Search for the cell housing the specified text and yield its (x, y) center coordinate. 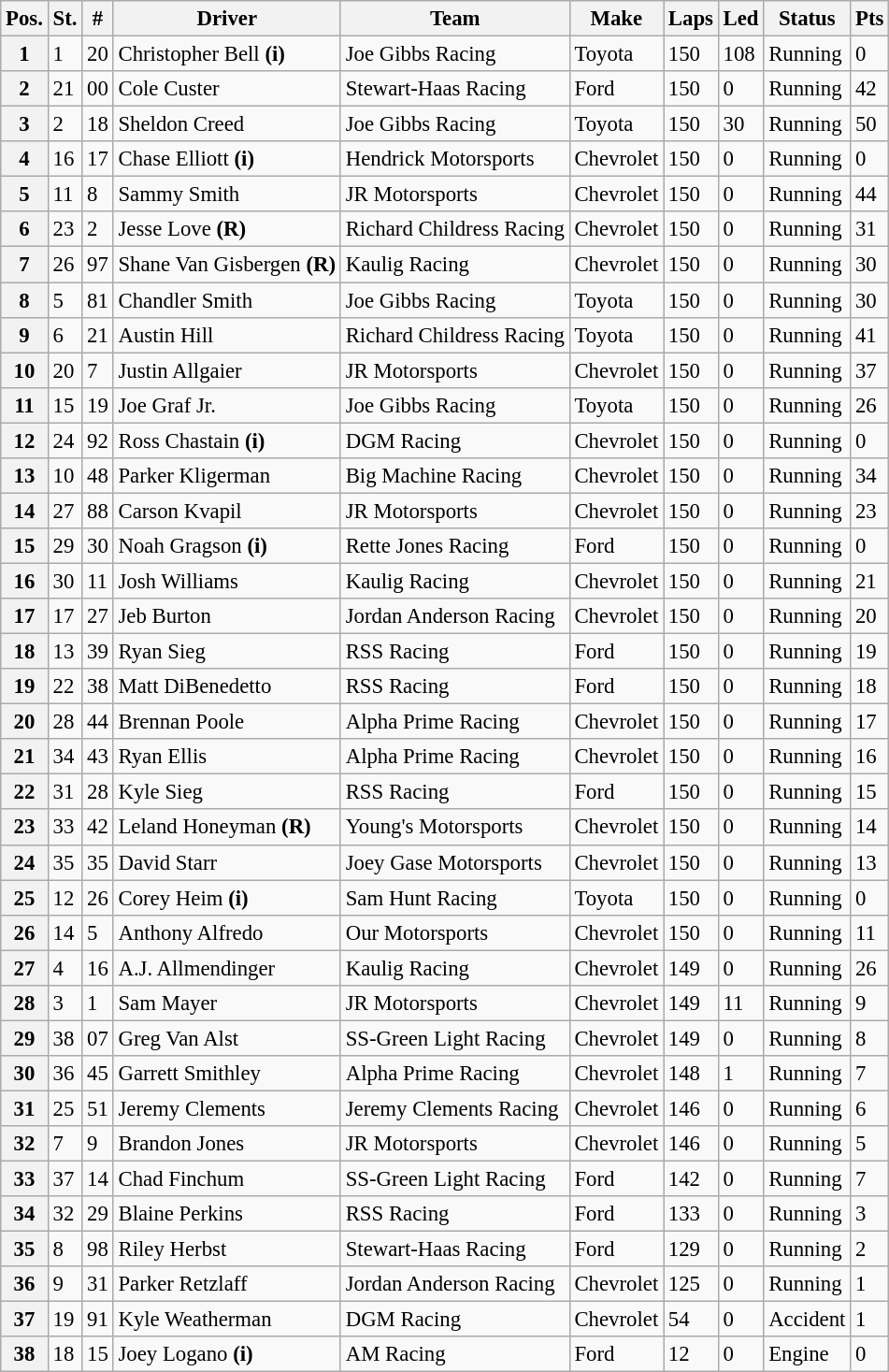
Kyle Sieg (226, 792)
Matt DiBenedetto (226, 686)
Laps (692, 19)
Hendrick Motorsports (454, 159)
Jesse Love (R) (226, 229)
Make (616, 19)
125 (692, 1284)
Status (808, 19)
54 (692, 1320)
45 (97, 1074)
81 (97, 300)
133 (692, 1214)
Joe Graf Jr. (226, 405)
Parker Retzlaff (226, 1284)
Sheldon Creed (226, 124)
Garrett Smithley (226, 1074)
Joey Gase Motorsports (454, 862)
92 (97, 440)
Young's Motorsports (454, 828)
91 (97, 1320)
48 (97, 476)
Rette Jones Racing (454, 546)
Cole Custer (226, 89)
43 (97, 757)
39 (97, 652)
Noah Gragson (i) (226, 546)
Christopher Bell (i) (226, 54)
50 (869, 124)
Parker Kligerman (226, 476)
Justin Allgaier (226, 370)
Led (740, 19)
Riley Herbst (226, 1249)
Jeremy Clements (226, 1108)
142 (692, 1179)
# (97, 19)
Big Machine Racing (454, 476)
Chase Elliott (i) (226, 159)
Blaine Perkins (226, 1214)
Driver (226, 19)
88 (97, 511)
Jeb Burton (226, 616)
Shane Van Gisbergen (R) (226, 265)
Sammy Smith (226, 195)
Carson Kvapil (226, 511)
Our Motorsports (454, 932)
Sam Mayer (226, 1004)
Ryan Sieg (226, 652)
David Starr (226, 862)
Austin Hill (226, 335)
Chad Finchum (226, 1179)
129 (692, 1249)
Jeremy Clements Racing (454, 1108)
Brennan Poole (226, 722)
148 (692, 1074)
Corey Heim (i) (226, 898)
Ryan Ellis (226, 757)
108 (740, 54)
97 (97, 265)
Accident (808, 1320)
Ross Chastain (i) (226, 440)
Kyle Weatherman (226, 1320)
07 (97, 1038)
51 (97, 1108)
00 (97, 89)
Leland Honeyman (R) (226, 828)
Chandler Smith (226, 300)
A.J. Allmendinger (226, 968)
Pts (869, 19)
41 (869, 335)
Greg Van Alst (226, 1038)
Brandon Jones (226, 1144)
Anthony Alfredo (226, 932)
Team (454, 19)
St. (65, 19)
98 (97, 1249)
Pos. (24, 19)
Josh Williams (226, 581)
Sam Hunt Racing (454, 898)
